From the cell containing the given text, extract its center point as (x, y) coordinate. 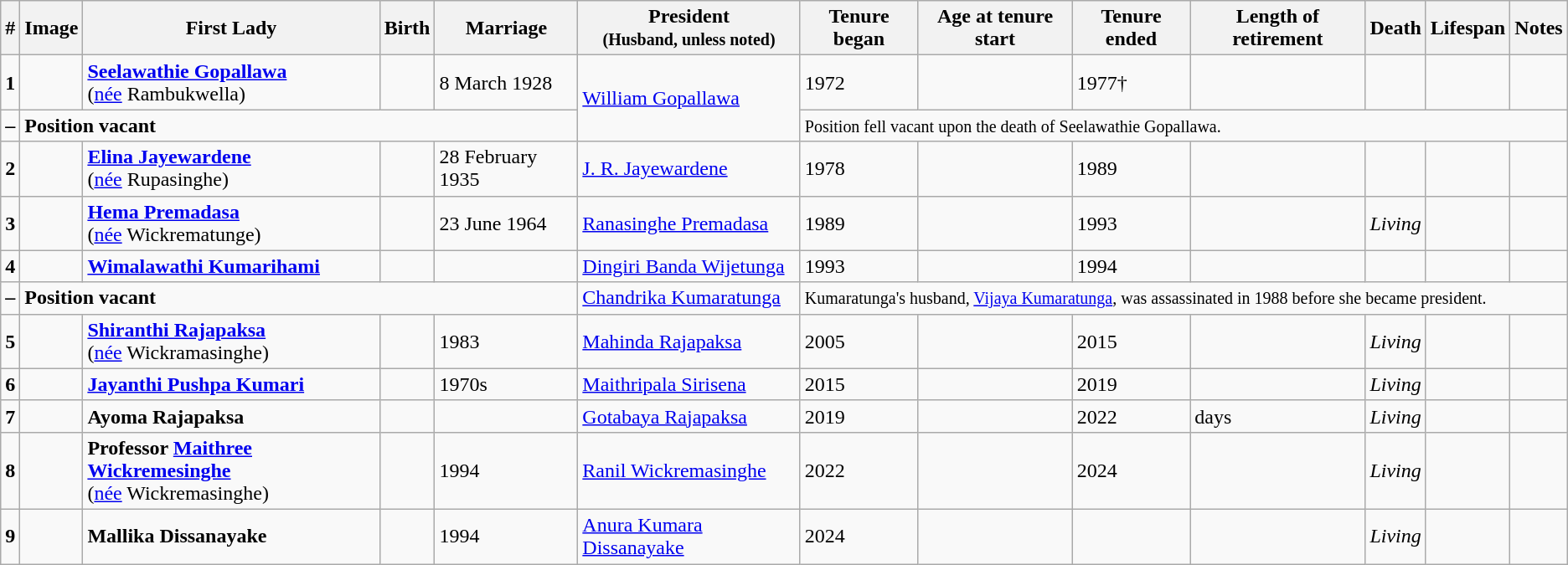
Dingiri Banda Wijetunga (689, 266)
8 March 1928 (506, 82)
Elina Jayewardene(née Rupasinghe) (231, 169)
Mallika Dissanayake (231, 536)
Seelawathie Gopallawa(née Rambukwella) (231, 82)
Length of retirement (1278, 28)
Kumaratunga's husband, Vijaya Kumaratunga, was assassinated in 1988 before she became president. (1184, 298)
1970s (506, 384)
Image (52, 28)
Professor Maithree Wickremesinghe(née Wickremasinghe) (231, 470)
Jayanthi Pushpa Kumari (231, 384)
Maithripala Sirisena (689, 384)
5 (10, 342)
Marriage (506, 28)
9 (10, 536)
1978 (859, 169)
23 June 1964 (506, 223)
1983 (506, 342)
Anura Kumara Dissanayake (689, 536)
Gotabaya Rajapaksa (689, 416)
Shiranthi Rajapaksa(née Wickramasinghe) (231, 342)
4 (10, 266)
First Lady (231, 28)
28 February 1935 (506, 169)
Death (1395, 28)
Mahinda Rajapaksa (689, 342)
2 (10, 169)
6 (10, 384)
President (Husband, unless noted) (689, 28)
8 (10, 470)
2005 (859, 342)
Ayoma Rajapaksa (231, 416)
Tenure ended (1131, 28)
1972 (859, 82)
Lifespan (1467, 28)
3 (10, 223)
Position fell vacant upon the death of Seelawathie Gopallawa. (1184, 126)
1977† (1131, 82)
Tenure began (859, 28)
Age at tenure start (995, 28)
days (1278, 416)
Chandrika Kumaratunga (689, 298)
J. R. Jayewardene (689, 169)
Wimalawathi Kumarihami (231, 266)
1 (10, 82)
Notes (1540, 28)
William Gopallawa (689, 99)
7 (10, 416)
Birth (407, 28)
Ranasinghe Premadasa (689, 223)
Hema Premadasa(née Wickrematunge) (231, 223)
# (10, 28)
Ranil Wickremasinghe (689, 470)
